Provide the [X, Y] coordinate of the cell's center where the given text is located.  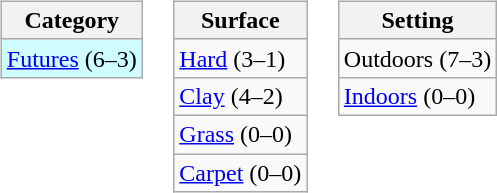
Grass (0–0) [240, 134]
Carpet (0–0) [240, 173]
Indoors (0–0) [417, 96]
Futures (6–3) [72, 58]
Category [72, 20]
Hard (3–1) [240, 58]
Setting [417, 20]
Surface [240, 20]
Clay (4–2) [240, 96]
Outdoors (7–3) [417, 58]
